Scan for the cell matching the given text and deliver its (X, Y) coordinate at center. 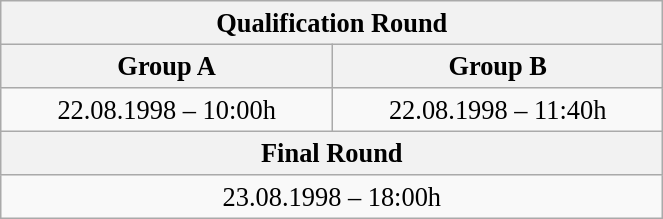
22.08.1998 – 11:40h (497, 109)
22.08.1998 – 10:00h (167, 109)
Group B (497, 66)
Group A (167, 66)
23.08.1998 – 18:00h (332, 197)
Qualification Round (332, 22)
Final Round (332, 153)
